Extract the (X, Y) coordinate from the center of the cell holding the provided text.  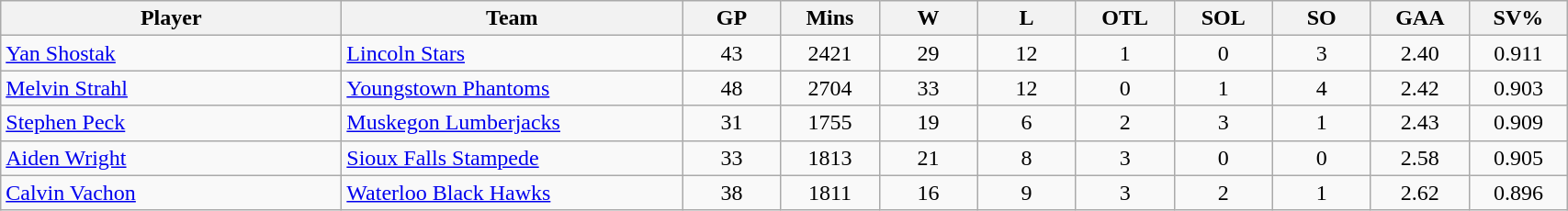
0.905 (1517, 158)
2.43 (1420, 123)
43 (731, 53)
Mins (830, 18)
Aiden Wright (171, 158)
29 (928, 53)
Calvin Vachon (171, 193)
SOL (1224, 18)
Lincoln Stars (513, 53)
2.58 (1420, 158)
31 (731, 123)
2.42 (1420, 88)
21 (928, 158)
Stephen Peck (171, 123)
19 (928, 123)
1811 (830, 193)
16 (928, 193)
38 (731, 193)
Sioux Falls Stampede (513, 158)
1755 (830, 123)
0.911 (1517, 53)
L (1027, 18)
Muskegon Lumberjacks (513, 123)
W (928, 18)
0.903 (1517, 88)
2.62 (1420, 193)
0.896 (1517, 193)
8 (1027, 158)
Yan Shostak (171, 53)
SO (1321, 18)
SV% (1517, 18)
Player (171, 18)
6 (1027, 123)
9 (1027, 193)
2704 (830, 88)
Waterloo Black Hawks (513, 193)
4 (1321, 88)
2.40 (1420, 53)
Melvin Strahl (171, 88)
1813 (830, 158)
48 (731, 88)
Team (513, 18)
GAA (1420, 18)
2421 (830, 53)
GP (731, 18)
Youngstown Phantoms (513, 88)
0.909 (1517, 123)
OTL (1124, 18)
